Determine the (X, Y) coordinate at the center of the cell enclosing the given text.  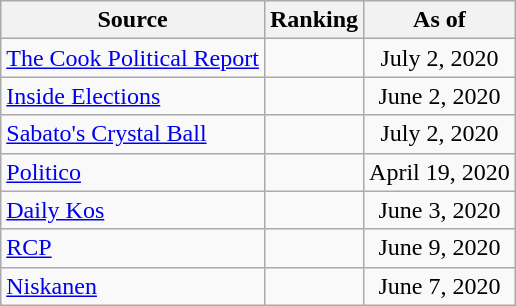
June 3, 2020 (440, 210)
June 9, 2020 (440, 248)
Daily Kos (133, 210)
April 19, 2020 (440, 172)
The Cook Political Report (133, 58)
Inside Elections (133, 96)
Ranking (314, 20)
Politico (133, 172)
June 2, 2020 (440, 96)
Source (133, 20)
Niskanen (133, 286)
Sabato's Crystal Ball (133, 134)
June 7, 2020 (440, 286)
RCP (133, 248)
As of (440, 20)
